Determine the (X, Y) coordinate at the center of the cell enclosing the given text.  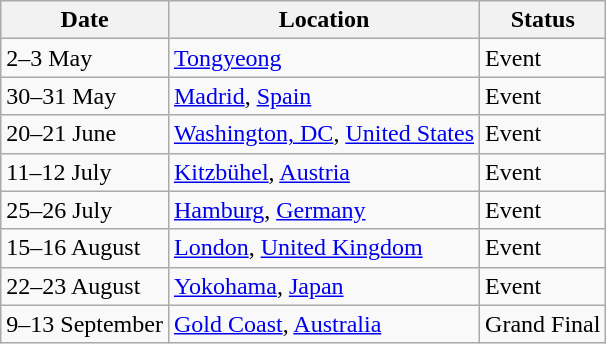
15–16 August (85, 248)
London, United Kingdom (324, 248)
Kitzbühel, Austria (324, 172)
Grand Final (543, 324)
Date (85, 20)
Washington, DC, United States (324, 134)
25–26 July (85, 210)
Tongyeong (324, 58)
9–13 September (85, 324)
20–21 June (85, 134)
Status (543, 20)
11–12 July (85, 172)
Madrid, Spain (324, 96)
Location (324, 20)
Gold Coast, Australia (324, 324)
30–31 May (85, 96)
Hamburg, Germany (324, 210)
2–3 May (85, 58)
22–23 August (85, 286)
Yokohama, Japan (324, 286)
